Locate the cell with the specified text and output its (x, y) center coordinate. 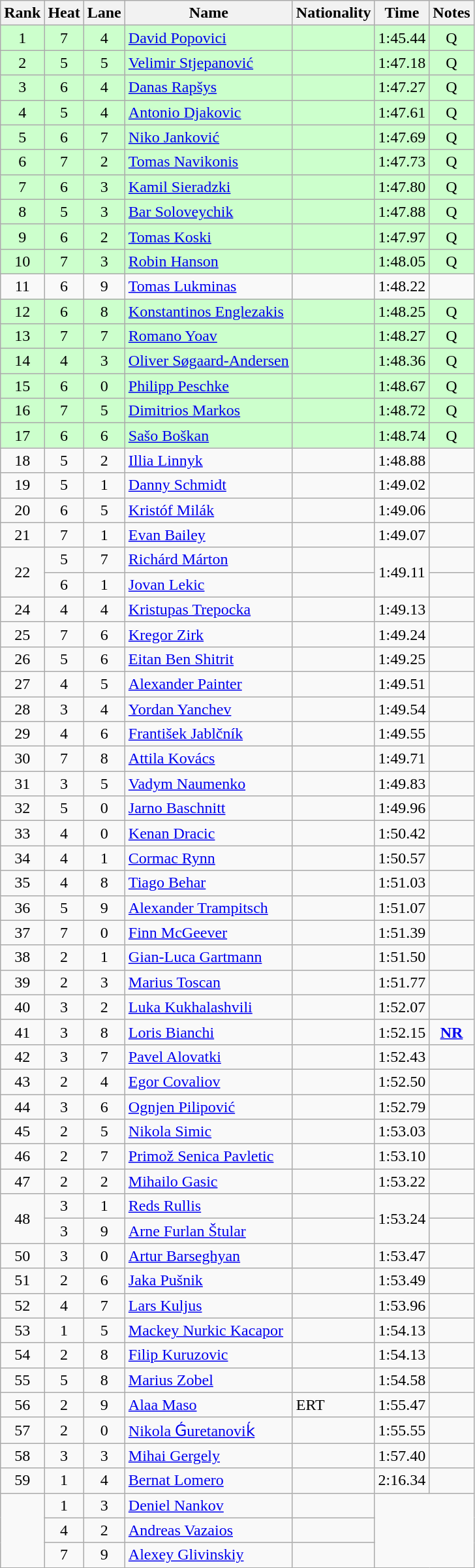
1:49.54 (402, 709)
Bar Soloveychik (209, 212)
30 (22, 759)
12 (22, 312)
1:49.07 (402, 535)
Kamil Sieradzki (209, 187)
Dimitrios Markos (209, 411)
Vadym Naumenko (209, 784)
Oliver Søgaard-Andersen (209, 361)
40 (22, 1007)
53 (22, 1330)
Rank (22, 13)
Kristóf Milák (209, 510)
1:48.67 (402, 386)
Deniel Nankov (209, 1505)
59 (22, 1480)
ERT (333, 1405)
Egor Covaliov (209, 1081)
38 (22, 957)
1:48.88 (402, 460)
57 (22, 1430)
1:50.57 (402, 858)
1:52.50 (402, 1081)
Velimir Stjepanović (209, 63)
1:49.55 (402, 734)
Sašo Boškan (209, 436)
1:49.11 (402, 572)
Tomas Koski (209, 236)
1:52.43 (402, 1057)
Yordan Yanchev (209, 709)
1:49.24 (402, 634)
Luka Kukhalashvili (209, 1007)
Jaka Pušnik (209, 1281)
1:51.39 (402, 933)
1:53.24 (402, 1219)
18 (22, 460)
48 (22, 1219)
Konstantinos Englezakis (209, 312)
21 (22, 535)
1:55.55 (402, 1430)
50 (22, 1256)
52 (22, 1305)
1:51.50 (402, 957)
1:47.61 (402, 112)
Marius Toscan (209, 982)
1:47.69 (402, 137)
Nikola Ǵuretanoviḱ (209, 1430)
Danas Rapšys (209, 88)
33 (22, 833)
1:49.25 (402, 659)
32 (22, 808)
1:54.58 (402, 1380)
Alexander Trampitsch (209, 908)
54 (22, 1355)
Nationality (333, 13)
Nikola Simic (209, 1132)
Mackey Nurkic Kacapor (209, 1330)
Richárd Márton (209, 560)
31 (22, 784)
29 (22, 734)
20 (22, 510)
1:48.72 (402, 411)
Artur Barseghyan (209, 1256)
35 (22, 883)
1:49.06 (402, 510)
56 (22, 1405)
1:49.71 (402, 759)
Tiago Behar (209, 883)
1:49.83 (402, 784)
1:48.36 (402, 361)
Heat (64, 13)
Robin Hanson (209, 261)
Danny Schmidt (209, 485)
1:47.97 (402, 236)
Pavel Alovatki (209, 1057)
1:47.18 (402, 63)
1:52.15 (402, 1032)
39 (22, 982)
19 (22, 485)
1:53.47 (402, 1256)
1:51.03 (402, 883)
1:53.03 (402, 1132)
1:57.40 (402, 1456)
Niko Janković (209, 137)
42 (22, 1057)
1:49.02 (402, 485)
Arne Furlan Štular (209, 1231)
1:49.51 (402, 684)
22 (22, 572)
Mihailo Gasic (209, 1181)
1:48.05 (402, 261)
1:53.10 (402, 1157)
24 (22, 609)
1:47.88 (402, 212)
37 (22, 933)
Filip Kuruzovic (209, 1355)
47 (22, 1181)
51 (22, 1281)
28 (22, 709)
1:52.79 (402, 1107)
Jarno Baschnitt (209, 808)
Jovan Lekic (209, 584)
Marius Zobel (209, 1380)
Primož Senica Pavletic (209, 1157)
Mihai Gergely (209, 1456)
Lars Kuljus (209, 1305)
1:49.96 (402, 808)
David Popovici (209, 38)
Notes (452, 13)
1:53.22 (402, 1181)
1:48.25 (402, 312)
1:48.27 (402, 336)
44 (22, 1107)
45 (22, 1132)
11 (22, 286)
Alaa Maso (209, 1405)
46 (22, 1157)
Time (402, 13)
1:53.96 (402, 1305)
1:47.73 (402, 162)
1:45.44 (402, 38)
41 (22, 1032)
1:47.27 (402, 88)
1:51.77 (402, 982)
10 (22, 261)
36 (22, 908)
1:50.42 (402, 833)
Romano Yoav (209, 336)
Bernat Lomero (209, 1480)
1:51.07 (402, 908)
Alexey Glivinskiy (209, 1555)
Andreas Vazaios (209, 1530)
17 (22, 436)
Loris Bianchi (209, 1032)
Kenan Dracic (209, 833)
13 (22, 336)
Reds Rullis (209, 1206)
1:48.22 (402, 286)
Finn McGeever (209, 933)
Illia Linnyk (209, 460)
Tomas Navikonis (209, 162)
55 (22, 1380)
1:55.47 (402, 1405)
Attila Kovács (209, 759)
Tomas Lukminas (209, 286)
Name (209, 13)
25 (22, 634)
Evan Bailey (209, 535)
Philipp Peschke (209, 386)
Gian-Luca Gartmann (209, 957)
26 (22, 659)
15 (22, 386)
16 (22, 411)
1:47.80 (402, 187)
27 (22, 684)
Eitan Ben Shitrit (209, 659)
34 (22, 858)
Antonio Djakovic (209, 112)
43 (22, 1081)
14 (22, 361)
Cormac Rynn (209, 858)
Alexander Painter (209, 684)
58 (22, 1456)
1:52.07 (402, 1007)
Ognjen Pilipović (209, 1107)
1:48.74 (402, 436)
1:53.49 (402, 1281)
NR (452, 1032)
2:16.34 (402, 1480)
František Jablčník (209, 734)
1:49.13 (402, 609)
Kregor Zirk (209, 634)
Lane (104, 13)
Kristupas Trepocka (209, 609)
